Return the [X, Y] coordinate for the center point of the cell that contains the specified text.  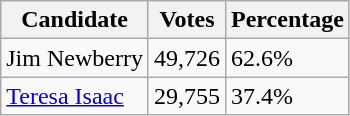
37.4% [288, 96]
Percentage [288, 20]
Teresa Isaac [75, 96]
Candidate [75, 20]
49,726 [186, 58]
Votes [186, 20]
29,755 [186, 96]
Jim Newberry [75, 58]
62.6% [288, 58]
